Search for the cell housing the specified text and yield its (x, y) center coordinate. 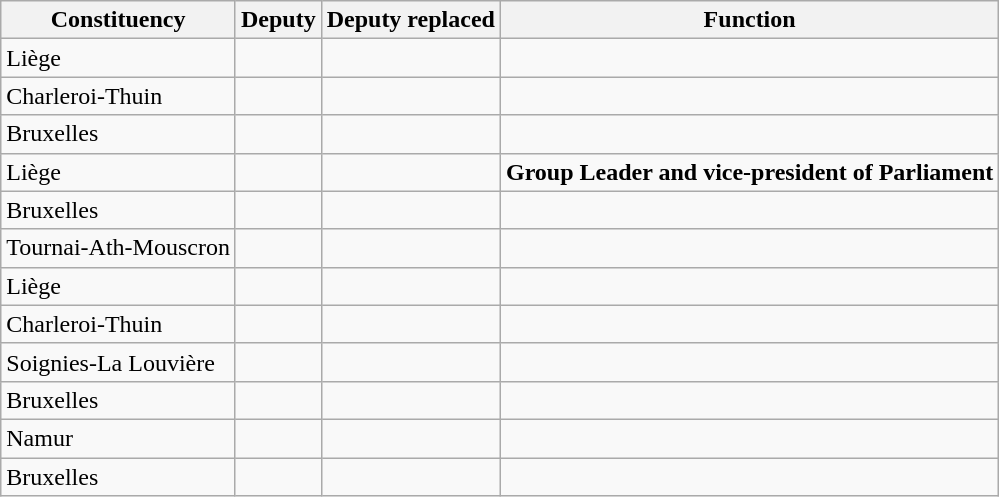
Deputy replaced (410, 20)
Function (749, 20)
Constituency (118, 20)
Namur (118, 438)
Tournai-Ath-Mouscron (118, 248)
Group Leader and vice-president of Parliament (749, 172)
Soignies-La Louvière (118, 362)
Deputy (278, 20)
